Provide the (X, Y) coordinate of the cell's center where the given text is located.  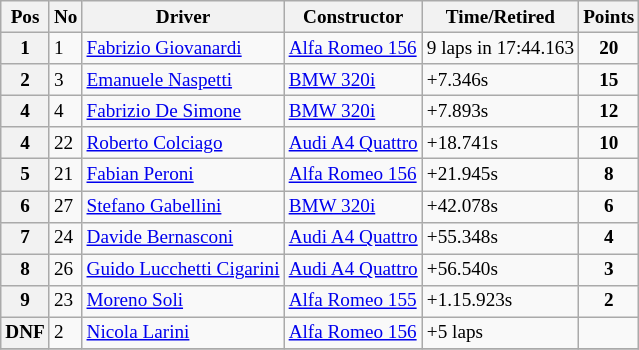
Driver (183, 17)
Points (609, 17)
Fabrizio Giovanardi (183, 48)
+55.348s (500, 238)
24 (66, 238)
Fabrizio De Simone (183, 111)
Moreno Soli (183, 301)
DNF (26, 333)
+42.078s (500, 206)
Pos (26, 17)
5 (26, 175)
+56.540s (500, 270)
Guido Lucchetti Cigarini (183, 270)
No (66, 17)
+18.741s (500, 143)
+21.945s (500, 175)
Fabian Peroni (183, 175)
22 (66, 143)
12 (609, 111)
9 laps in 17:44.163 (500, 48)
23 (66, 301)
Roberto Colciago (183, 143)
+5 laps (500, 333)
+7.346s (500, 80)
21 (66, 175)
Constructor (353, 17)
10 (609, 143)
+1.15.923s (500, 301)
Davide Bernasconi (183, 238)
Nicola Larini (183, 333)
9 (26, 301)
+7.893s (500, 111)
20 (609, 48)
27 (66, 206)
Alfa Romeo 155 (353, 301)
26 (66, 270)
7 (26, 238)
Time/Retired (500, 17)
15 (609, 80)
Stefano Gabellini (183, 206)
Emanuele Naspetti (183, 80)
